Detect which cell encompasses the target text, then output its [x, y] center coordinate. 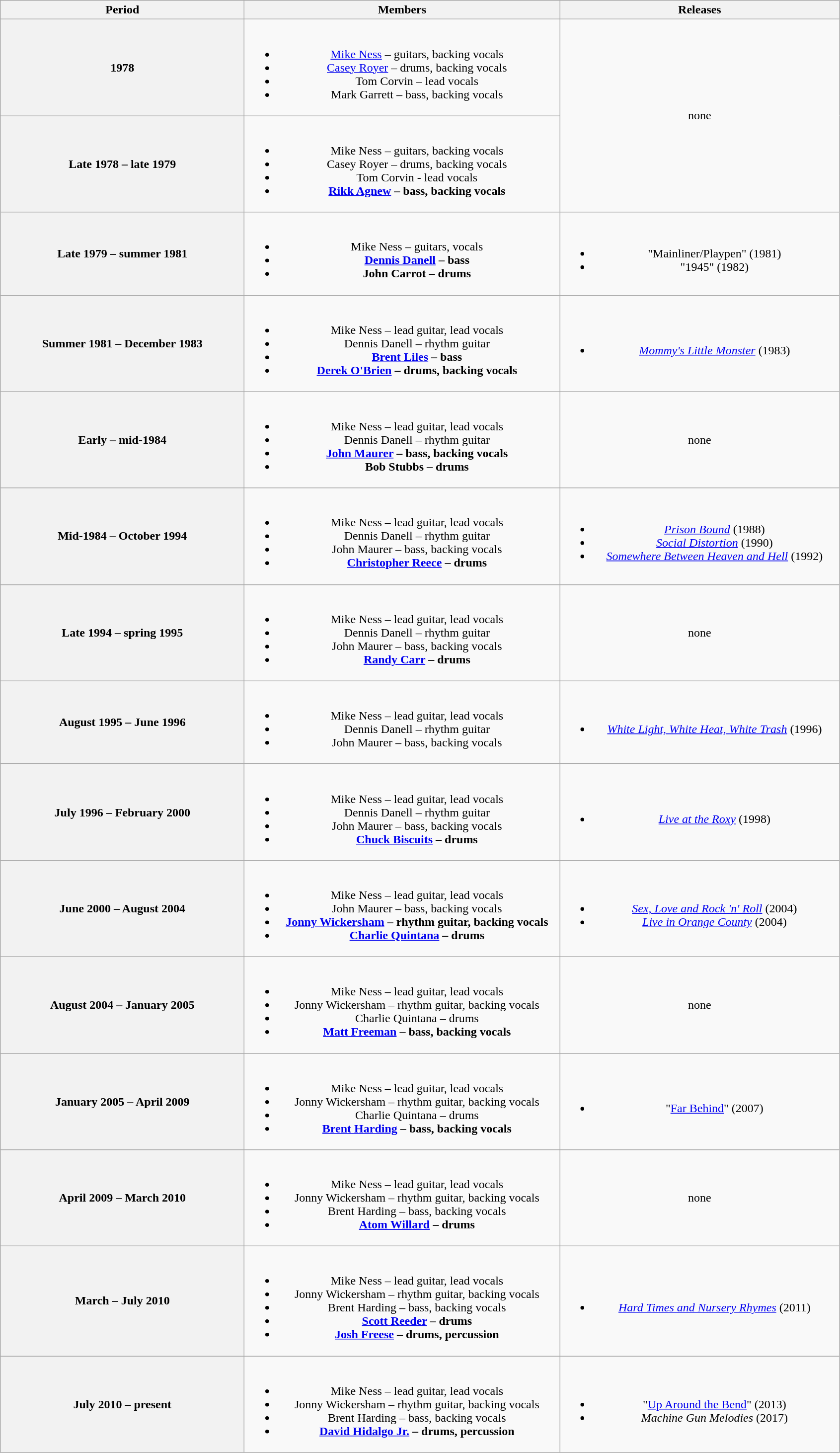
White Light, White Heat, White Trash (1996) [699, 723]
Mike Ness – lead guitar, lead vocalsJohn Maurer – bass, backing vocalsJonny Wickersham – rhythm guitar, backing vocalsCharlie Quintana – drums [402, 908]
Summer 1981 – December 1983 [122, 343]
March – July 2010 [122, 1301]
Mike Ness – guitars, vocalsDennis Danell – bassJohn Carrot – drums [402, 253]
Late 1994 – spring 1995 [122, 633]
Mike Ness – lead guitar, lead vocalsDennis Danell – rhythm guitarJohn Maurer – bass, backing vocalsChuck Biscuits – drums [402, 812]
August 1995 – June 1996 [122, 723]
April 2009 – March 2010 [122, 1198]
Mid-1984 – October 1994 [122, 536]
Mike Ness – lead guitar, lead vocalsJonny Wickersham – rhythm guitar, backing vocalsCharlie Quintana – drumsMatt Freeman – bass, backing vocals [402, 1005]
Members [402, 10]
July 1996 – February 2000 [122, 812]
Mike Ness – lead guitar, lead vocalsJonny Wickersham – rhythm guitar, backing vocalsBrent Harding – bass, backing vocalsAtom Willard – drums [402, 1198]
Mike Ness – lead guitar, lead vocalsDennis Danell – rhythm guitarJohn Maurer – bass, backing vocalsBob Stubbs – drums [402, 440]
Mike Ness – lead guitar, lead vocalsDennis Danell – rhythm guitarJohn Maurer – bass, backing vocals [402, 723]
Mommy's Little Monster (1983) [699, 343]
Live at the Roxy (1998) [699, 812]
Mike Ness – guitars, backing vocalsCasey Royer – drums, backing vocalsTom Corvin – lead vocalsMark Garrett – bass, backing vocals [402, 68]
July 2010 – present [122, 1404]
Prison Bound (1988)Social Distortion (1990)Somewhere Between Heaven and Hell (1992) [699, 536]
August 2004 – January 2005 [122, 1005]
Late 1978 – late 1979 [122, 164]
"Mainliner/Playpen" (1981)"1945" (1982) [699, 253]
Hard Times and Nursery Rhymes (2011) [699, 1301]
Late 1979 – summer 1981 [122, 253]
June 2000 – August 2004 [122, 908]
Mike Ness – guitars, backing vocalsCasey Royer – drums, backing vocalsTom Corvin - lead vocalsRikk Agnew – bass, backing vocals [402, 164]
Mike Ness – lead guitar, lead vocalsJonny Wickersham – rhythm guitar, backing vocalsCharlie Quintana – drumsBrent Harding – bass, backing vocals [402, 1102]
1978 [122, 68]
Mike Ness – lead guitar, lead vocalsDennis Danell – rhythm guitarJohn Maurer – bass, backing vocalsRandy Carr – drums [402, 633]
Early – mid-1984 [122, 440]
"Up Around the Bend" (2013)Machine Gun Melodies (2017) [699, 1404]
"Far Behind" (2007) [699, 1102]
Releases [699, 10]
Mike Ness – lead guitar, lead vocalsDennis Danell – rhythm guitarJohn Maurer – bass, backing vocalsChristopher Reece – drums [402, 536]
Sex, Love and Rock 'n' Roll (2004)Live in Orange County (2004) [699, 908]
January 2005 – April 2009 [122, 1102]
Mike Ness – lead guitar, lead vocalsDennis Danell – rhythm guitarBrent Liles – bassDerek O'Brien – drums, backing vocals [402, 343]
Period [122, 10]
